Pinpoint the cell where the given text exists, returning its (x, y) midpoint coordinate. 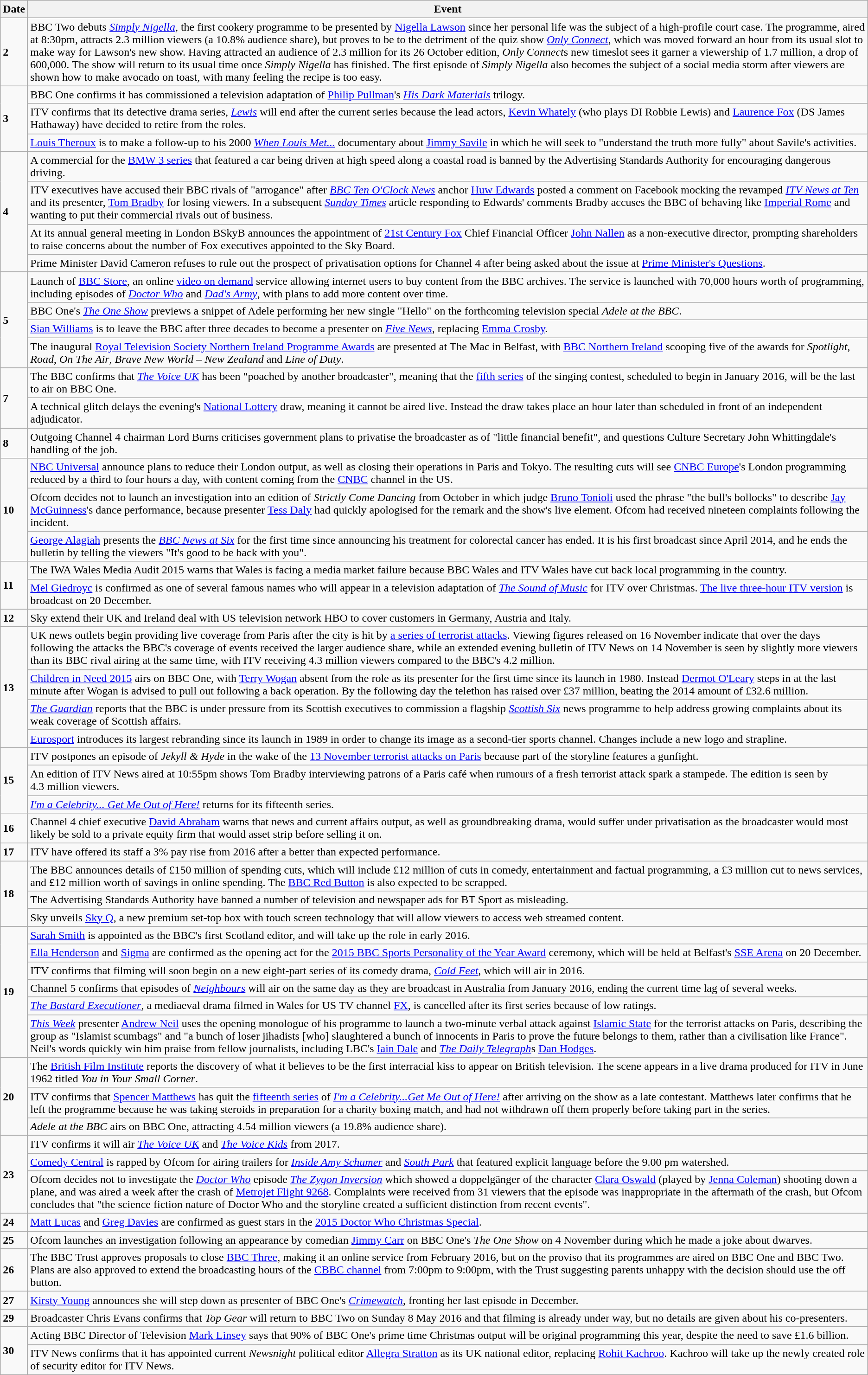
ITV have offered its staff a 3% pay rise from 2016 after a better than expected performance. (448, 852)
3 (14, 119)
11 (14, 585)
Sky extend their UK and Ireland deal with US television network HBO to cover customers in Germany, Austria and Italy. (448, 618)
7 (14, 398)
20 (14, 1096)
25 (14, 1240)
ITV confirms that filming will soon begin on a new eight-part series of its comedy drama, Cold Feet, which will air in 2016. (448, 970)
Sky unveils Sky Q, a new premium set-top box with touch screen technology that will allow viewers to access web streamed content. (448, 918)
19 (14, 992)
26 (14, 1270)
Sarah Smith is appointed as the BBC's first Scotland editor, and will take up the role in early 2016. (448, 935)
10 (14, 510)
24 (14, 1222)
ITV confirms it will air The Voice UK and The Voice Kids from 2017. (448, 1144)
Sian Williams is to leave the BBC after three decades to become a presenter on Five News, replacing Emma Crosby. (448, 328)
Adele at the BBC airs on BBC One, attracting 4.54 million viewers (a 19.8% audience share). (448, 1126)
13 (14, 687)
5 (14, 320)
The Bastard Executioner, a mediaeval drama filmed in Wales for US TV channel FX, is cancelled after its first series because of low ratings. (448, 1006)
Matt Lucas and Greg Davies are confirmed as guest stars in the 2015 Doctor Who Christmas Special. (448, 1222)
4 (14, 212)
18 (14, 893)
2 (14, 52)
17 (14, 852)
BBC One confirms it has commissioned a television adaptation of Philip Pullman's His Dark Materials trilogy. (448, 95)
BBC One's The One Show previews a snippet of Adele performing her new single "Hello" on the forthcoming television special Adele at the BBC. (448, 311)
8 (14, 443)
12 (14, 618)
23 (14, 1174)
29 (14, 1318)
Kirsty Young announces she will step down as presenter of BBC One's Crimewatch, fronting her last episode in December. (448, 1300)
The Advertising Standards Authority have banned a number of television and newspaper ads for BT Sport as misleading. (448, 900)
15 (14, 780)
16 (14, 829)
27 (14, 1300)
I'm a Celebrity... Get Me Out of Here! returns for its fifteenth series. (448, 804)
Date (14, 9)
30 (14, 1351)
Event (448, 9)
